Return the (x, y) coordinate for the center point of the cell that contains the specified text.  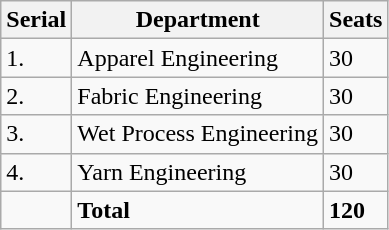
3. (36, 134)
1. (36, 58)
Wet Process Engineering (198, 134)
Department (198, 20)
Serial (36, 20)
4. (36, 172)
Total (198, 210)
120 (356, 210)
Yarn Engineering (198, 172)
Seats (356, 20)
Apparel Engineering (198, 58)
Fabric Engineering (198, 96)
2. (36, 96)
